Identify which cell holds the provided text, then report its [X, Y] central coordinate. 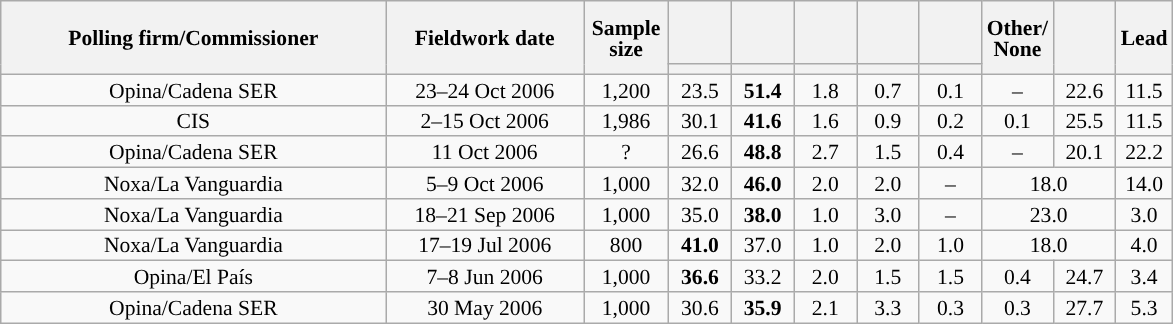
2–15 Oct 2006 [485, 120]
41.0 [700, 246]
20.1 [1084, 152]
36.6 [700, 276]
4.0 [1144, 246]
Opina/El País [194, 276]
11 Oct 2006 [485, 152]
3.4 [1144, 276]
0.9 [888, 120]
5–9 Oct 2006 [485, 184]
Fieldwork date [485, 38]
Lead [1144, 38]
23.5 [700, 90]
30.1 [700, 120]
27.7 [1084, 308]
5.3 [1144, 308]
Sample size [626, 38]
35.0 [700, 214]
35.9 [762, 308]
1,986 [626, 120]
CIS [194, 120]
800 [626, 246]
37.0 [762, 246]
24.7 [1084, 276]
Polling firm/Commissioner [194, 38]
46.0 [762, 184]
22.6 [1084, 90]
48.8 [762, 152]
32.0 [700, 184]
41.6 [762, 120]
26.6 [700, 152]
22.2 [1144, 152]
14.0 [1144, 184]
7–8 Jun 2006 [485, 276]
33.2 [762, 276]
18–21 Sep 2006 [485, 214]
30.6 [700, 308]
30 May 2006 [485, 308]
1.8 [826, 90]
1,200 [626, 90]
0.2 [950, 120]
3.3 [888, 308]
? [626, 152]
Other/None [1018, 38]
38.0 [762, 214]
2.1 [826, 308]
0.7 [888, 90]
2.7 [826, 152]
25.5 [1084, 120]
1.6 [826, 120]
51.4 [762, 90]
23.0 [1049, 214]
17–19 Jul 2006 [485, 246]
23–24 Oct 2006 [485, 90]
